From the cell containing the given text, extract its center point as (x, y) coordinate. 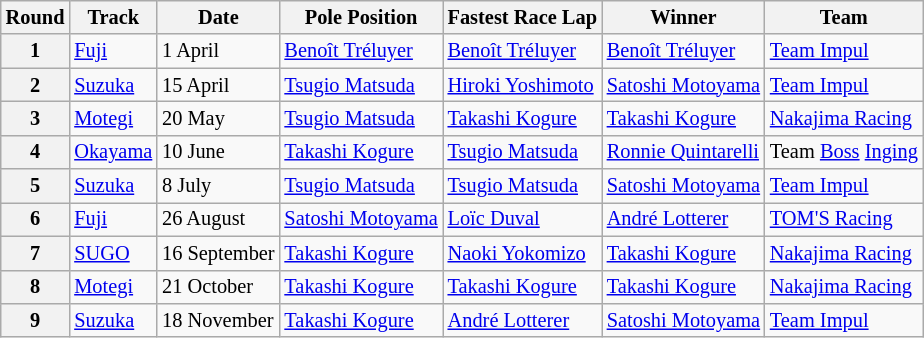
8 July (218, 186)
6 (36, 219)
TOM'S Racing (844, 219)
21 October (218, 287)
1 April (218, 51)
Ronnie Quintarelli (684, 152)
Naoki Yokomizo (522, 253)
4 (36, 152)
Team Boss Inging (844, 152)
SUGO (113, 253)
3 (36, 118)
Hiroki Yoshimoto (522, 85)
Team (844, 17)
16 September (218, 253)
Round (36, 17)
Fastest Race Lap (522, 17)
10 June (218, 152)
Track (113, 17)
7 (36, 253)
Okayama (113, 152)
2 (36, 85)
26 August (218, 219)
15 April (218, 85)
1 (36, 51)
5 (36, 186)
18 November (218, 320)
20 May (218, 118)
9 (36, 320)
Loïc Duval (522, 219)
Date (218, 17)
8 (36, 287)
Winner (684, 17)
Pole Position (360, 17)
